Search for the cell housing the specified text and yield its [X, Y] center coordinate. 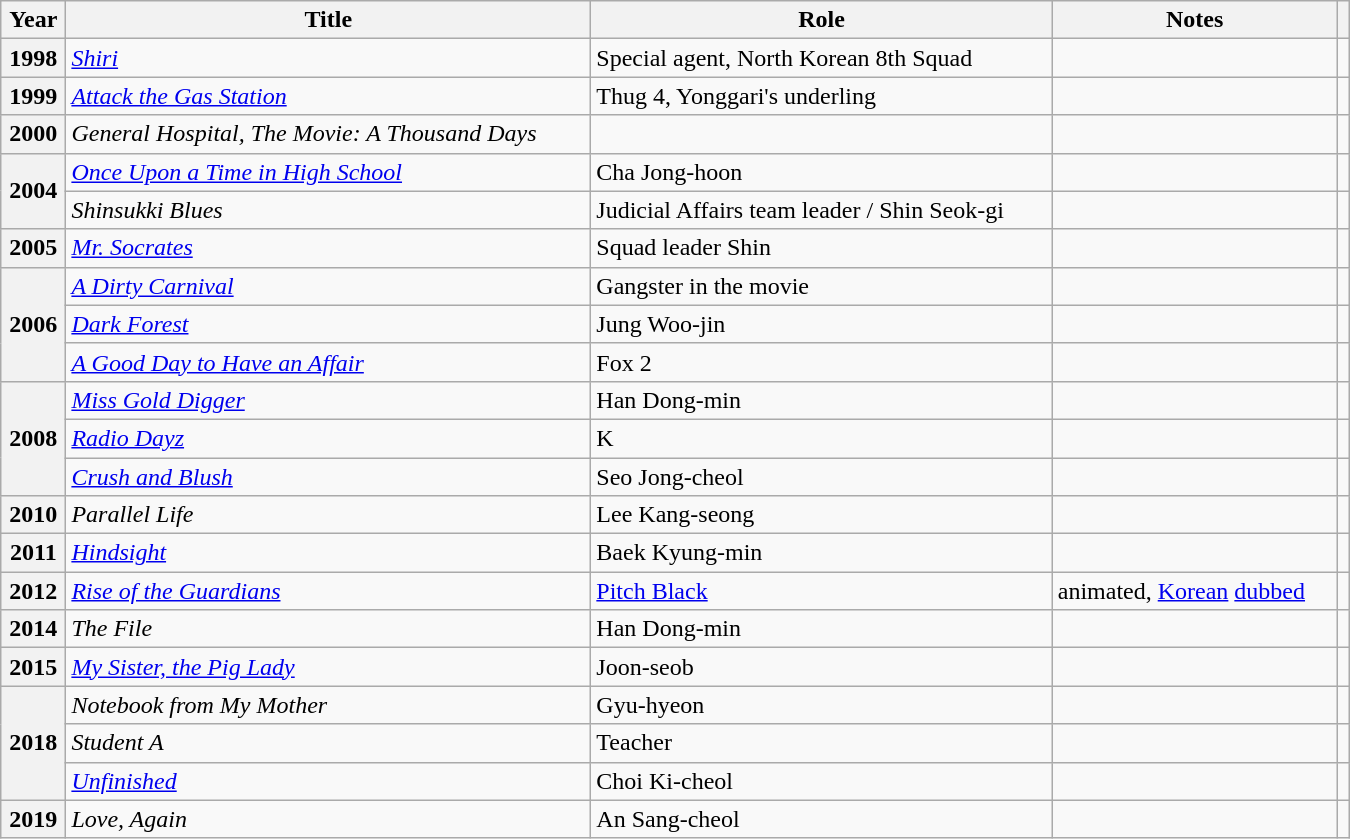
The File [328, 629]
Year [34, 20]
2006 [34, 324]
Once Upon a Time in High School [328, 172]
Fox 2 [822, 362]
Jung Woo-jin [822, 324]
Miss Gold Digger [328, 400]
Love, Again [328, 819]
2010 [34, 515]
Thug 4, Yonggari's underling [822, 96]
2005 [34, 248]
1998 [34, 58]
1999 [34, 96]
A Good Day to Have an Affair [328, 362]
Unfinished [328, 781]
General Hospital, The Movie: A Thousand Days [328, 134]
Notes [1194, 20]
2000 [34, 134]
Lee Kang-seong [822, 515]
Mr. Socrates [328, 248]
2012 [34, 591]
Baek Kyung-min [822, 553]
Gyu-hyeon [822, 705]
2018 [34, 743]
Pitch Black [822, 591]
An Sang-cheol [822, 819]
Choi Ki-cheol [822, 781]
2011 [34, 553]
A Dirty Carnival [328, 286]
2019 [34, 819]
Student A [328, 743]
2008 [34, 438]
My Sister, the Pig Lady [328, 667]
Shinsukki Blues [328, 210]
Seo Jong-cheol [822, 477]
Teacher [822, 743]
2015 [34, 667]
Attack the Gas Station [328, 96]
Special agent, North Korean 8th Squad [822, 58]
Hindsight [328, 553]
Gangster in the movie [822, 286]
Radio Dayz [328, 438]
Role [822, 20]
Joon-seob [822, 667]
Crush and Blush [328, 477]
Judicial Affairs team leader / Shin Seok-gi [822, 210]
Rise of the Guardians [328, 591]
Title [328, 20]
K [822, 438]
Cha Jong-hoon [822, 172]
Squad leader Shin [822, 248]
2014 [34, 629]
2004 [34, 191]
Dark Forest [328, 324]
animated, Korean dubbed [1194, 591]
Notebook from My Mother [328, 705]
Shiri [328, 58]
Parallel Life [328, 515]
